Search for the cell housing the specified text and yield its (X, Y) center coordinate. 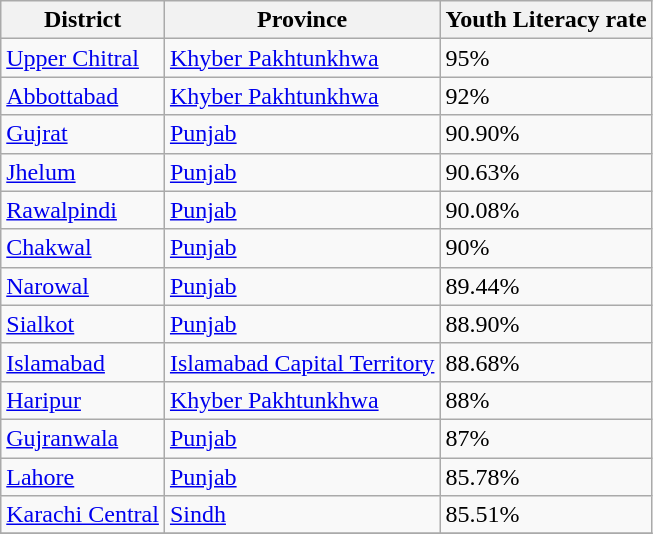
Rawalpindi (83, 210)
Islamabad (83, 362)
Abbottabad (83, 96)
Narowal (83, 286)
Upper Chitral (83, 58)
Province (302, 20)
Gujrat (83, 134)
88% (546, 400)
89.44% (546, 286)
Chakwal (83, 248)
Karachi Central (83, 515)
90.63% (546, 172)
88.90% (546, 324)
Jhelum (83, 172)
85.51% (546, 515)
Sialkot (83, 324)
85.78% (546, 477)
90.08% (546, 210)
90.90% (546, 134)
90% (546, 248)
Lahore (83, 477)
Sindh (302, 515)
District (83, 20)
Haripur (83, 400)
95% (546, 58)
Islamabad Capital Territory (302, 362)
92% (546, 96)
87% (546, 438)
Youth Literacy rate (546, 20)
Gujranwala (83, 438)
88.68% (546, 362)
